Identify which cell holds the provided text, then report its [x, y] central coordinate. 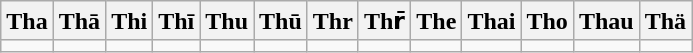
Thī [176, 21]
Thi [130, 21]
Thai [492, 21]
Tho [547, 21]
Thā [79, 21]
Tha [27, 21]
Thr̄ [384, 21]
The [436, 21]
Thau [606, 21]
Thū [281, 21]
Thä [665, 21]
Thr [332, 21]
Thu [227, 21]
